Return (X, Y) of the center of cell containing provided text 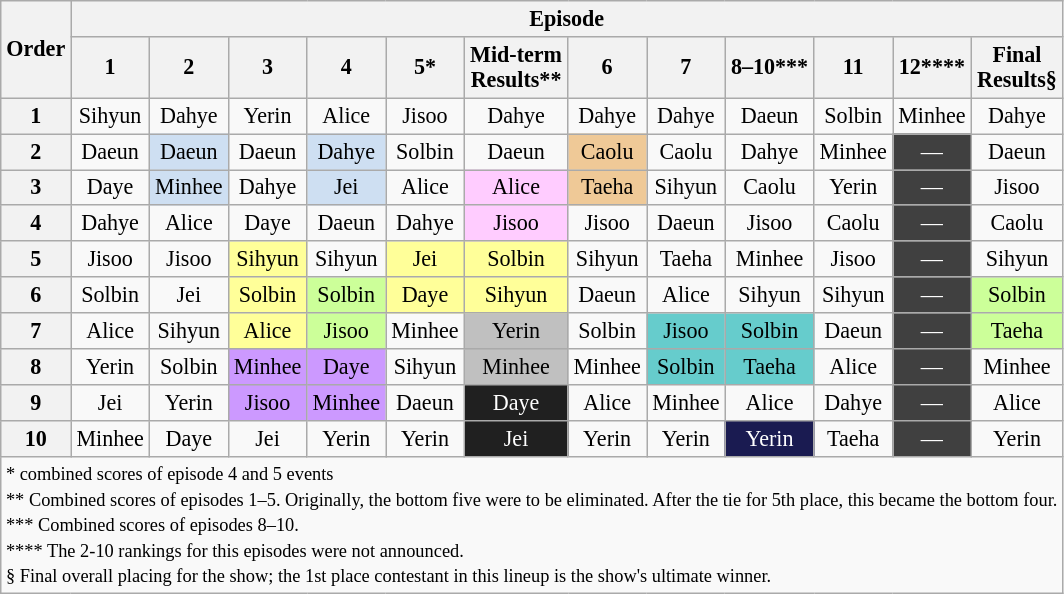
5 (36, 259)
12**** (932, 66)
Mid-termResults** (516, 66)
Episode (567, 18)
11 (854, 66)
8–10*** (770, 66)
10 (36, 438)
FinalResults§ (1016, 66)
5* (426, 66)
Order (36, 48)
8 (36, 366)
9 (36, 402)
